Scan for the cell matching the given text and deliver its (X, Y) coordinate at center. 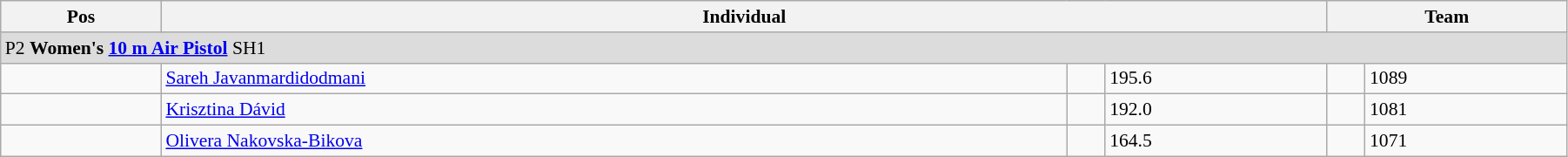
Olivera Nakovska-Bikova (614, 141)
Krisztina Dávid (614, 110)
192.0 (1216, 110)
164.5 (1216, 141)
P2 Women's 10 m Air Pistol SH1 (784, 48)
Sareh Javanmardidodmani (614, 78)
195.6 (1216, 78)
1089 (1465, 78)
1081 (1465, 110)
Team (1446, 17)
Pos (82, 17)
1071 (1465, 141)
Individual (744, 17)
